Return [x, y] of the center of cell containing provided text 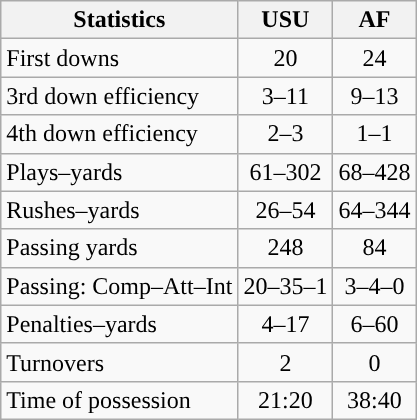
20–35–1 [286, 286]
26–54 [286, 210]
6–60 [374, 324]
Passing yards [120, 248]
64–344 [374, 210]
61–302 [286, 172]
20 [286, 58]
3rd down efficiency [120, 96]
21:20 [286, 400]
1–1 [374, 134]
9–13 [374, 96]
84 [374, 248]
24 [374, 58]
AF [374, 20]
4–17 [286, 324]
Rushes–yards [120, 210]
First downs [120, 58]
248 [286, 248]
USU [286, 20]
Plays–yards [120, 172]
Time of possession [120, 400]
3–4–0 [374, 286]
Penalties–yards [120, 324]
3–11 [286, 96]
2 [286, 362]
38:40 [374, 400]
2–3 [286, 134]
4th down efficiency [120, 134]
0 [374, 362]
Statistics [120, 20]
Turnovers [120, 362]
Passing: Comp–Att–Int [120, 286]
68–428 [374, 172]
